From the cell containing the given text, extract its center point as (x, y) coordinate. 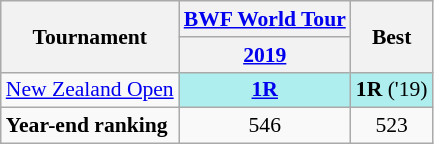
546 (265, 126)
Tournament (90, 36)
New Zealand Open (90, 90)
2019 (265, 55)
BWF World Tour (265, 19)
1R (265, 90)
523 (392, 126)
Year-end ranking (90, 126)
Best (392, 36)
1R ('19) (392, 90)
